Scan for the cell matching the given text and deliver its (x, y) coordinate at center. 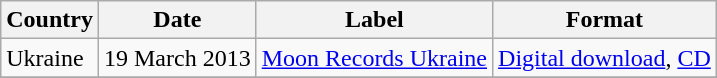
Date (177, 20)
Label (374, 20)
Format (605, 20)
Digital download, CD (605, 58)
Ukraine (50, 58)
Country (50, 20)
19 March 2013 (177, 58)
Moon Records Ukraine (374, 58)
